Scan for the cell matching the given text and deliver its (X, Y) coordinate at center. 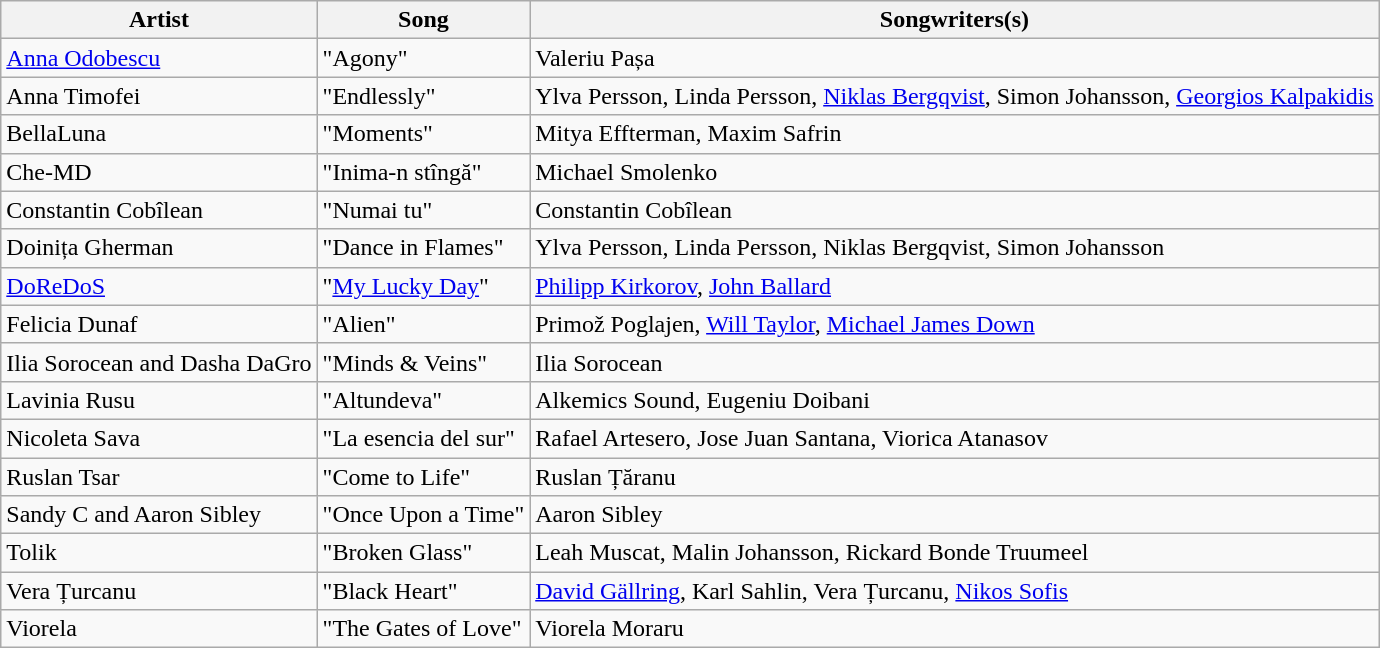
Nicoleta Sava (159, 438)
"La esencia del sur" (424, 438)
Sandy C and Aaron Sibley (159, 515)
Ruslan Tsar (159, 477)
Valeriu Pașa (954, 58)
Rafael Artesero, Jose Juan Santana, Viorica Atanasov (954, 438)
Anna Timofei (159, 96)
"Endlessly" (424, 96)
Primož Poglajen, Will Taylor, Michael James Down (954, 324)
"Numai tu" (424, 210)
Che-MD (159, 172)
Artist (159, 20)
"My Lucky Day" (424, 286)
"Black Heart" (424, 591)
Ilia Sorocean (954, 362)
"Dance in Flames" (424, 248)
Songwriters(s) (954, 20)
"The Gates of Love" (424, 629)
Ylva Persson, Linda Persson, Niklas Bergqvist, Simon Johansson, Georgios Kalpakidis (954, 96)
Viorela (159, 629)
Viorela Moraru (954, 629)
"Agony" (424, 58)
Ruslan Țăranu (954, 477)
"Inima-n stîngă" (424, 172)
"Once Upon a Time" (424, 515)
Ylva Persson, Linda Persson, Niklas Bergqvist, Simon Johansson (954, 248)
"Minds & Veins" (424, 362)
David Gällring, Karl Sahlin, Vera Țurcanu, Nikos Sofis (954, 591)
Alkemics Sound, Eugeniu Doibani (954, 400)
"Come to Life" (424, 477)
Michael Smolenko (954, 172)
DoReDoS (159, 286)
"Moments" (424, 134)
Doinița Gherman (159, 248)
Leah Muscat, Malin Johansson, Rickard Bonde Truumeel (954, 553)
Philipp Kirkorov, John Ballard (954, 286)
"Altundeva" (424, 400)
Song (424, 20)
Mitya Effterman, Maxim Safrin (954, 134)
BellaLuna (159, 134)
"Alien" (424, 324)
Lavinia Rusu (159, 400)
Aaron Sibley (954, 515)
Anna Odobescu (159, 58)
Tolik (159, 553)
Felicia Dunaf (159, 324)
"Broken Glass" (424, 553)
Vera Țurcanu (159, 591)
Ilia Sorocean and Dasha DaGro (159, 362)
